Return (x, y) of the center of cell containing provided text 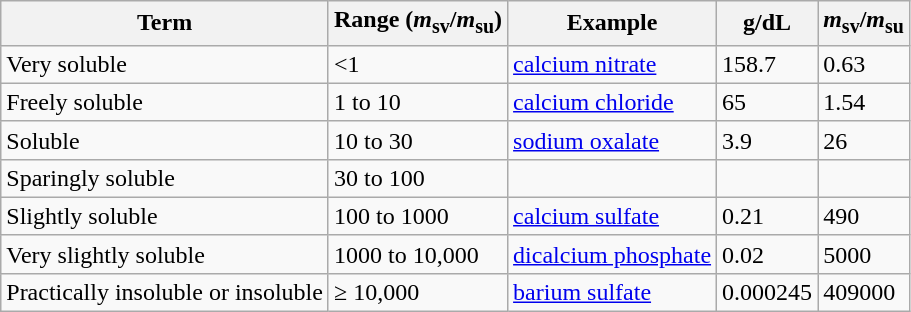
1000 to 10,000 (418, 254)
barium sulfate (612, 292)
409000 (864, 292)
dicalcium phosphate (612, 254)
<1 (418, 64)
Range (msv/msu) (418, 23)
490 (864, 216)
5000 (864, 254)
≥ 10,000 (418, 292)
3.9 (768, 140)
Soluble (165, 140)
1.54 (864, 102)
calcium nitrate (612, 64)
Practically insoluble or insoluble (165, 292)
0.000245 (768, 292)
1 to 10 (418, 102)
calcium sulfate (612, 216)
0.02 (768, 254)
30 to 100 (418, 178)
158.7 (768, 64)
Very slightly soluble (165, 254)
msv/msu (864, 23)
Freely soluble (165, 102)
0.21 (768, 216)
calcium chloride (612, 102)
Slightly soluble (165, 216)
Sparingly soluble (165, 178)
g/dL (768, 23)
65 (768, 102)
Term (165, 23)
26 (864, 140)
sodium oxalate (612, 140)
10 to 30 (418, 140)
Example (612, 23)
Very soluble (165, 64)
100 to 1000 (418, 216)
0.63 (864, 64)
